Return [x, y] of the center of cell containing provided text 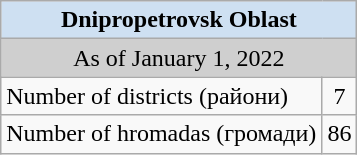
Number of hromadas (громади) [162, 134]
As of January 1, 2022 [179, 58]
7 [340, 96]
Dnipropetrovsk Oblast [179, 20]
86 [340, 134]
Number of districts (райони) [162, 96]
